Determine the (X, Y) coordinate at the center of the cell enclosing the given text.  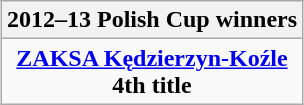
ZAKSA Kędzierzyn-Koźle4th title (152, 72)
2012–13 Polish Cup winners (152, 20)
